Find where the given text appears and provide that cell's center as (x, y) coordinate. 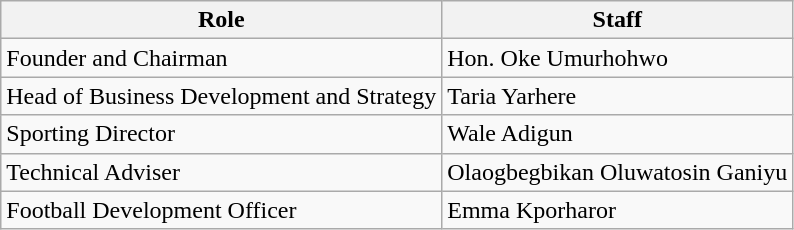
Founder and Chairman (222, 58)
Football Development Officer (222, 210)
Technical Adviser (222, 172)
Sporting Director (222, 134)
Wale Adigun (618, 134)
Taria Yarhere (618, 96)
Hon. Oke Umurhohwo (618, 58)
Role (222, 20)
Emma Kporharor (618, 210)
Olaogbegbikan Oluwatosin Ganiyu (618, 172)
Staff (618, 20)
Head of Business Development and Strategy (222, 96)
